Detect which cell encompasses the target text, then output its [x, y] center coordinate. 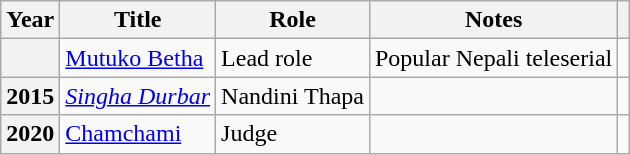
Popular Nepali teleserial [493, 58]
Chamchami [138, 134]
Title [138, 20]
Role [293, 20]
Singha Durbar [138, 96]
Nandini Thapa [293, 96]
Judge [293, 134]
Lead role [293, 58]
Notes [493, 20]
2015 [30, 96]
Year [30, 20]
Mutuko Betha [138, 58]
2020 [30, 134]
